Determine the [X, Y] coordinate at the center of the cell enclosing the given text.  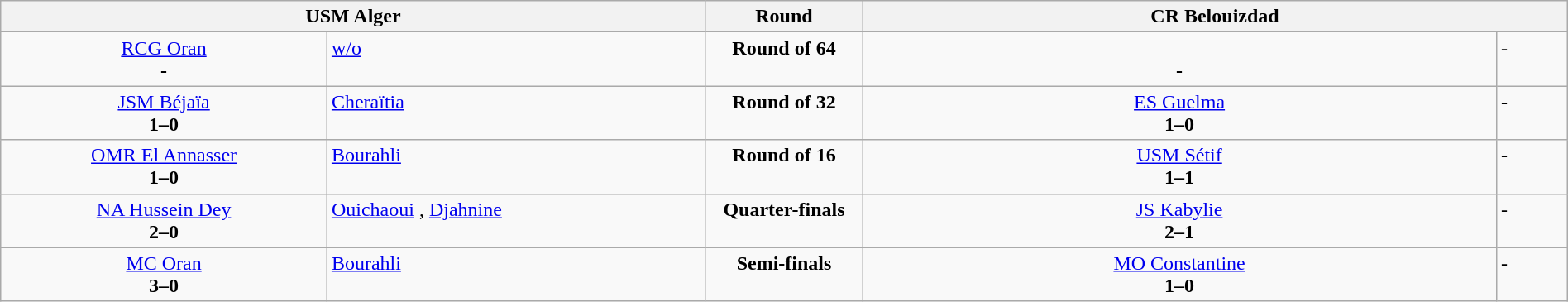
JS Kabylie 2–1 [1179, 220]
Ouichaoui , Djahnine [516, 220]
USM Sétif 1–1 [1179, 167]
OMR El Annasser 1–0 [164, 167]
USM Alger [354, 17]
Quarter-finals [784, 220]
MO Constantine 1–0 [1179, 275]
Round [784, 17]
JSM Béjaïa 1–0 [164, 113]
Round of 32 [784, 113]
RCG Oran - [164, 60]
Semi-finals [784, 275]
MC Oran 3–0 [164, 275]
w/o [516, 60]
Cheraïtia [516, 113]
ES Guelma 1–0 [1179, 113]
Round of 64 [784, 60]
Round of 16 [784, 167]
NA Hussein Dey 2–0 [164, 220]
CR Belouizdad [1216, 17]
